Identify which cell holds the provided text, then report its [X, Y] central coordinate. 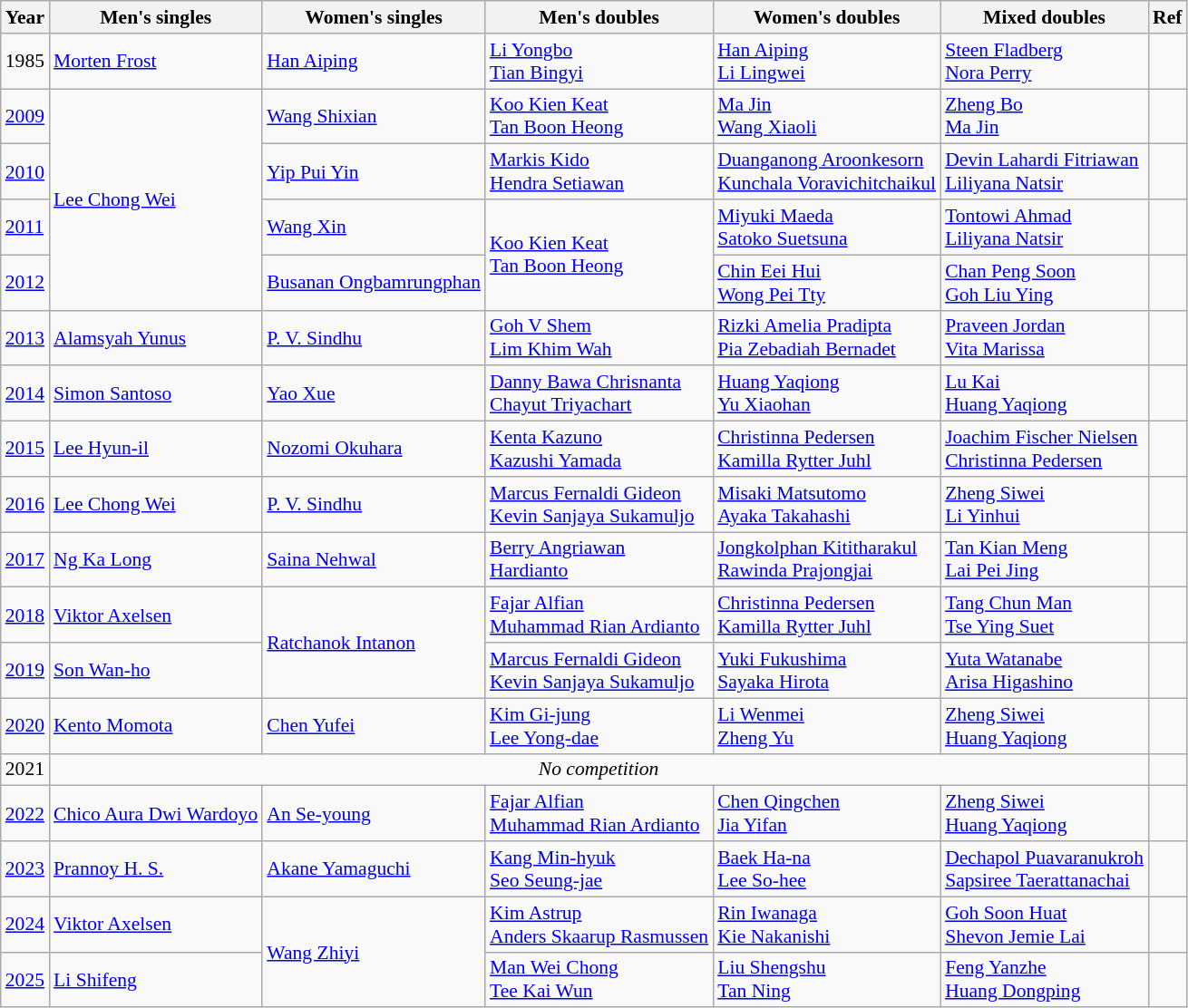
Mixed doubles [1045, 17]
Chico Aura Dwi Wardoyo [156, 814]
2018 [25, 615]
Li Wenmei Zheng Yu [827, 725]
2022 [25, 814]
2015 [25, 450]
Duanganong Aroonkesorn Kunchala Voravichitchaikul [827, 172]
Rin Iwanaga Kie Nakanishi [827, 925]
Yip Pui Yin [374, 172]
Kenta Kazuno Kazushi Yamada [599, 450]
Goh V Shem Lim Khim Wah [599, 337]
Lu Kai Huang Yaqiong [1045, 393]
Ratchanok Intanon [374, 643]
Wang Zhiyi [374, 952]
Goh Soon Huat Shevon Jemie Lai [1045, 925]
Women's doubles [827, 17]
2016 [25, 504]
Simon Santoso [156, 393]
2010 [25, 172]
Danny Bawa Chrisnanta Chayut Triyachart [599, 393]
Chan Peng Soon Goh Liu Ying [1045, 283]
2011 [25, 227]
Miyuki Maeda Satoko Suetsuna [827, 227]
Kang Min-hyuk Seo Seung-jae [599, 868]
Prannoy H. S. [156, 868]
Berry Angriawan Hardianto [599, 560]
Han Aiping Li Lingwei [827, 62]
Wang Xin [374, 227]
Kim Gi-jung Lee Yong-dae [599, 725]
Wang Shixian [374, 116]
Yao Xue [374, 393]
No competition [599, 770]
2024 [25, 925]
Li Shifeng [156, 979]
Baek Ha-na Lee So-hee [827, 868]
2009 [25, 116]
Tan Kian Meng Lai Pei Jing [1045, 560]
Son Wan-ho [156, 671]
Huang Yaqiong Yu Xiaohan [827, 393]
2012 [25, 283]
Joachim Fischer Nielsen Christinna Pedersen [1045, 450]
Ma Jin Wang Xiaoli [827, 116]
Jongkolphan Kititharakul Rawinda Prajongjai [827, 560]
Busanan Ongbamrungphan [374, 283]
Praveen Jordan Vita Marissa [1045, 337]
An Se-young [374, 814]
Chin Eei Hui Wong Pei Tty [827, 283]
Women's singles [374, 17]
2025 [25, 979]
Chen Yufei [374, 725]
Yuta Watanabe Arisa Higashino [1045, 671]
2019 [25, 671]
Kento Momota [156, 725]
Man Wei Chong Tee Kai Wun [599, 979]
2017 [25, 560]
Akane Yamaguchi [374, 868]
Ng Ka Long [156, 560]
1985 [25, 62]
Nozomi Okuhara [374, 450]
Tang Chun Man Tse Ying Suet [1045, 615]
Kim Astrup Anders Skaarup Rasmussen [599, 925]
Feng Yanzhe Huang Dongping [1045, 979]
Misaki Matsutomo Ayaka Takahashi [827, 504]
Year [25, 17]
Lee Hyun-il [156, 450]
2014 [25, 393]
Steen Fladberg Nora Perry [1045, 62]
Men's singles [156, 17]
Tontowi Ahmad Liliyana Natsir [1045, 227]
Rizki Amelia Pradipta Pia Zebadiah Bernadet [827, 337]
Devin Lahardi Fitriawan Liliyana Natsir [1045, 172]
Chen Qingchen Jia Yifan [827, 814]
Dechapol Puavaranukroh Sapsiree Taerattanachai [1045, 868]
Zheng Bo Ma Jin [1045, 116]
Zheng Siwei Li Yinhui [1045, 504]
2013 [25, 337]
Yuki Fukushima Sayaka Hirota [827, 671]
Morten Frost [156, 62]
Alamsyah Yunus [156, 337]
2021 [25, 770]
2020 [25, 725]
Liu Shengshu Tan Ning [827, 979]
Markis Kido Hendra Setiawan [599, 172]
Han Aiping [374, 62]
Ref [1167, 17]
Men's doubles [599, 17]
Saina Nehwal [374, 560]
Li Yongbo Tian Bingyi [599, 62]
2023 [25, 868]
